From the cell containing the given text, extract its center point as [x, y] coordinate. 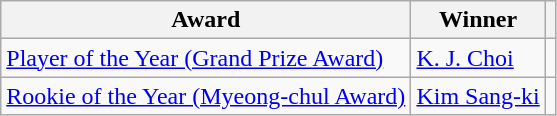
Player of the Year (Grand Prize Award) [206, 58]
Winner [478, 20]
Rookie of the Year (Myeong-chul Award) [206, 96]
K. J. Choi [478, 58]
Award [206, 20]
Kim Sang-ki [478, 96]
